Provide the (x, y) coordinate of the cell's center where the given text is located.  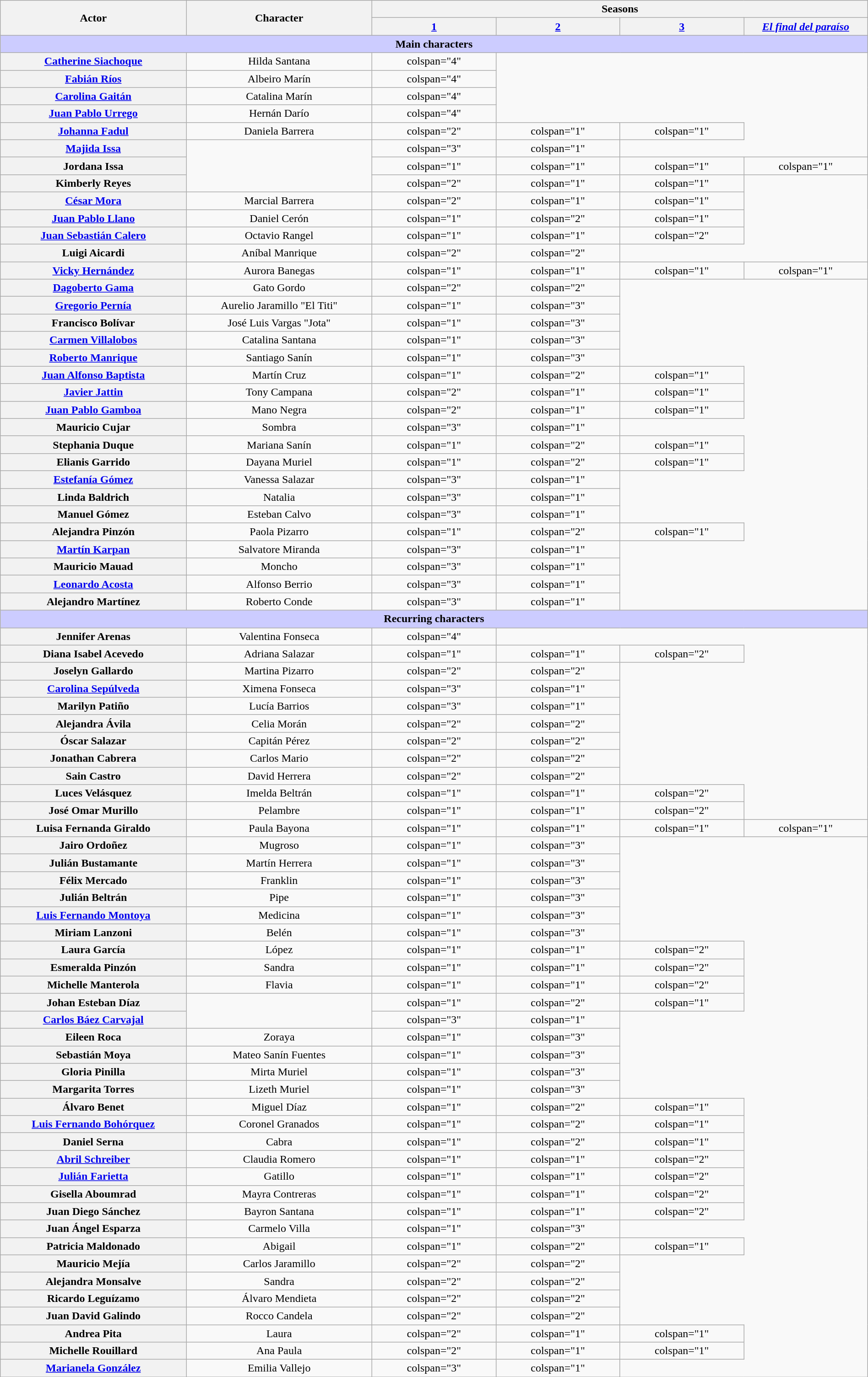
Sombra (279, 427)
Alejandra Ávila (93, 723)
Abril Schreiber (93, 1159)
Jonathan Cabrera (93, 758)
Michelle Rouillard (93, 1351)
Eileen Roca (93, 1037)
El final del paraíso (806, 27)
Andrea Pita (93, 1334)
Sain Castro (93, 776)
Roberto Conde (279, 602)
Diana Isabel Acevedo (93, 654)
Johan Esteban Díaz (93, 1002)
Zoraya (279, 1037)
Dayana Muriel (279, 462)
Paola Pizarro (279, 532)
Margarita Torres (93, 1090)
Luis Fernando Montoya (93, 915)
Santiago Sanín (279, 358)
Salvatore Miranda (279, 549)
Juan Pablo Llano (93, 218)
Flavia (279, 985)
Paula Bayona (279, 828)
Álvaro Mendieta (279, 1298)
Alejandra Monsalve (93, 1281)
Martín Herrera (279, 863)
Óscar Salazar (93, 741)
Character (279, 18)
Carlos Báez Carvajal (93, 1019)
Valentina Fonseca (279, 636)
Catalina Marín (279, 96)
Capitán Pérez (279, 741)
1 (434, 27)
Hilda Santana (279, 61)
Bayron Santana (279, 1211)
Pelambre (279, 811)
Juan Ángel Esparza (93, 1229)
Luisa Fernanda Giraldo (93, 828)
Roberto Manrique (93, 358)
Marilyn Patiño (93, 706)
Lizeth Muriel (279, 1090)
Ricardo Leguízamo (93, 1298)
Jairo Ordoñez (93, 846)
Juan Diego Sánchez (93, 1211)
Martina Pizarro (279, 671)
Mauricio Cujar (93, 427)
Ximena Fonseca (279, 688)
Luigi Aicardi (93, 253)
Pipe (279, 898)
Carlos Jaramillo (279, 1263)
Joselyn Gallardo (93, 671)
Catherine Siachoque (93, 61)
Patricia Maldonado (93, 1246)
Javier Jattin (93, 392)
Marianela González (93, 1368)
Mateo Sanín Fuentes (279, 1054)
Julián Beltrán (93, 898)
César Mora (93, 201)
Jordana Issa (93, 166)
Aníbal Manrique (279, 253)
Kimberly Reyes (93, 183)
Jennifer Arenas (93, 636)
Estefanía Gómez (93, 479)
Carolina Gaitán (93, 96)
Daniel Cerón (279, 218)
Medicina (279, 915)
Seasons (620, 9)
Tony Campana (279, 392)
Mariana Sanín (279, 445)
Luces Velásquez (93, 793)
Miriam Lanzoni (93, 932)
Coronel Granados (279, 1124)
Mauricio Mauad (93, 567)
Mano Negra (279, 410)
Daniel Serna (93, 1142)
Gregorio Pernía (93, 305)
Stephania Duque (93, 445)
Abigail (279, 1246)
Mayra Contreras (279, 1194)
Juan Pablo Gamboa (93, 410)
Actor (93, 18)
Linda Baldrich (93, 497)
Mirta Muriel (279, 1072)
López (279, 950)
Recurring characters (434, 619)
Carmelo Villa (279, 1229)
Ana Paula (279, 1351)
Michelle Manterola (93, 985)
Juan Pablo Urrego (93, 114)
Alfonso Berrio (279, 584)
Hernán Darío (279, 114)
Elianis Garrido (93, 462)
2 (558, 27)
Miguel Díaz (279, 1107)
Octavio Rangel (279, 236)
Martín Cruz (279, 375)
Leonardo Acosta (93, 584)
Julián Bustamante (93, 863)
Emilia Vallejo (279, 1368)
Carmen Villalobos (93, 340)
David Herrera (279, 776)
Franklin (279, 880)
Moncho (279, 567)
Catalina Santana (279, 340)
Esmeralda Pinzón (93, 967)
Julián Farietta (93, 1176)
Lucía Barrios (279, 706)
Martín Karpan (93, 549)
Sebastián Moya (93, 1054)
Marcial Barrera (279, 201)
Majida Issa (93, 148)
Laura (279, 1334)
Albeiro Marín (279, 79)
Laura García (93, 950)
Francisco Bolívar (93, 323)
Natalia (279, 497)
José Omar Murillo (93, 811)
Juan Sebastián Calero (93, 236)
Mauricio Mejía (93, 1263)
Mugroso (279, 846)
Adriana Salazar (279, 654)
Fabián Ríos (93, 79)
Carolina Sepúlveda (93, 688)
Aurora Banegas (279, 271)
Vicky Hernández (93, 271)
Gatillo (279, 1176)
Esteban Calvo (279, 515)
3 (682, 27)
Alejandra Pinzón (93, 532)
Johanna Fadul (93, 131)
Dagoberto Gama (93, 288)
Main characters (434, 44)
Juan Alfonso Baptista (93, 375)
Belén (279, 932)
Juan David Galindo (93, 1316)
Aurelio Jaramillo "El Titi" (279, 305)
Carlos Mario (279, 758)
Luis Fernando Bohórquez (93, 1124)
Gato Gordo (279, 288)
Félix Mercado (93, 880)
Manuel Gómez (93, 515)
Celia Morán (279, 723)
Álvaro Benet (93, 1107)
Imelda Beltrán (279, 793)
Daniela Barrera (279, 131)
José Luis Vargas "Jota" (279, 323)
Alejandro Martínez (93, 602)
Rocco Candela (279, 1316)
Gloria Pinilla (93, 1072)
Gisella Aboumrad (93, 1194)
Vanessa Salazar (279, 479)
Claudia Romero (279, 1159)
Cabra (279, 1142)
